Provide the (x, y) coordinate of the cell's center where the given text is located.  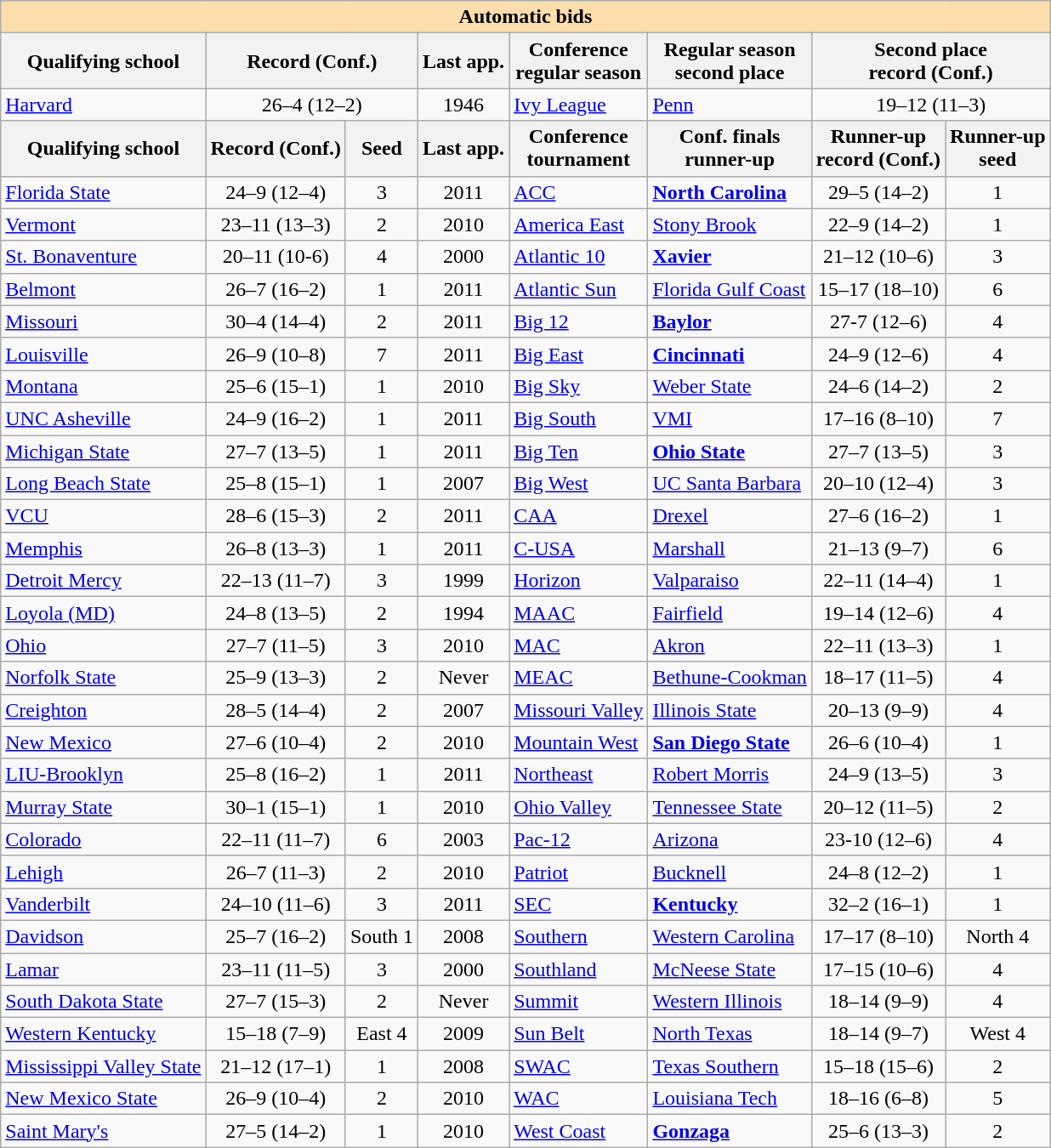
22–11 (11–7) (276, 839)
22–11 (14–4) (878, 581)
Penn (730, 105)
Western Kentucky (104, 1034)
26–7 (16–2) (276, 289)
Southern (578, 936)
Saint Mary's (104, 1131)
West 4 (998, 1034)
Norfolk State (104, 678)
Drexel (730, 516)
Bethune-Cookman (730, 678)
5 (998, 1099)
20–11 (10-6) (276, 257)
Robert Morris (730, 775)
Memphis (104, 548)
Vanderbilt (104, 904)
Loyola (MD) (104, 613)
Lamar (104, 969)
26–6 (10–4) (878, 742)
29–5 (14–2) (878, 192)
Arizona (730, 839)
MAAC (578, 613)
Detroit Mercy (104, 581)
UNC Asheville (104, 418)
Runner-upseed (998, 148)
Atlantic Sun (578, 289)
18–14 (9–7) (878, 1034)
27–7 (15–3) (276, 1002)
Sun Belt (578, 1034)
Conf. finalsrunner-up (730, 148)
24–9 (12–6) (878, 354)
Gonzaga (730, 1131)
Atlantic 10 (578, 257)
C-USA (578, 548)
15–18 (15–6) (878, 1066)
East 4 (381, 1034)
18–17 (11–5) (878, 678)
23–11 (11–5) (276, 969)
24–9 (13–5) (878, 775)
SEC (578, 904)
24–9 (12–4) (276, 192)
VMI (730, 418)
Long Beach State (104, 484)
Illinois State (730, 710)
Southland (578, 969)
23-10 (12–6) (878, 839)
Ohio State (730, 452)
CAA (578, 516)
27–5 (14–2) (276, 1131)
22–11 (13–3) (878, 645)
28–6 (15–3) (276, 516)
Big East (578, 354)
Belmont (104, 289)
26–9 (10–8) (276, 354)
27-7 (12–6) (878, 321)
24–9 (16–2) (276, 418)
ACC (578, 192)
North Texas (730, 1034)
18–14 (9–9) (878, 1002)
Xavier (730, 257)
Louisiana Tech (730, 1099)
MAC (578, 645)
Runner-uprecord (Conf.) (878, 148)
Colorado (104, 839)
18–16 (6–8) (878, 1099)
26–8 (13–3) (276, 548)
South 1 (381, 936)
19–12 (11–3) (930, 105)
Seed (381, 148)
Bucknell (730, 872)
Conferencetournament (578, 148)
San Diego State (730, 742)
Creighton (104, 710)
Vermont (104, 224)
Western Carolina (730, 936)
Big South (578, 418)
17–15 (10–6) (878, 969)
20–10 (12–4) (878, 484)
1994 (464, 613)
WAC (578, 1099)
MEAC (578, 678)
Cincinnati (730, 354)
25–7 (16–2) (276, 936)
VCU (104, 516)
24–6 (14–2) (878, 386)
Big Ten (578, 452)
Baylor (730, 321)
22–9 (14–2) (878, 224)
Valparaiso (730, 581)
UC Santa Barbara (730, 484)
Harvard (104, 105)
Western Illinois (730, 1002)
25–8 (16–2) (276, 775)
Summit (578, 1002)
27–6 (10–4) (276, 742)
South Dakota State (104, 1002)
Weber State (730, 386)
21–12 (17–1) (276, 1066)
Missouri Valley (578, 710)
McNeese State (730, 969)
Ohio (104, 645)
Kentucky (730, 904)
27–6 (16–2) (878, 516)
SWAC (578, 1066)
25–6 (15–1) (276, 386)
Second placerecord (Conf.) (930, 61)
America East (578, 224)
Marshall (730, 548)
Automatic bids (525, 17)
Conferenceregular season (578, 61)
Lehigh (104, 872)
26–4 (12–2) (311, 105)
LIU-Brooklyn (104, 775)
2003 (464, 839)
Mountain West (578, 742)
West Coast (578, 1131)
15–17 (18–10) (878, 289)
1999 (464, 581)
24–10 (11–6) (276, 904)
Stony Brook (730, 224)
32–2 (16–1) (878, 904)
20–12 (11–5) (878, 807)
Texas Southern (730, 1066)
Tennessee State (730, 807)
Pac-12 (578, 839)
North Carolina (730, 192)
2009 (464, 1034)
St. Bonaventure (104, 257)
Montana (104, 386)
21–12 (10–6) (878, 257)
30–1 (15–1) (276, 807)
25–8 (15–1) (276, 484)
New Mexico State (104, 1099)
Missouri (104, 321)
Michigan State (104, 452)
24–8 (12–2) (878, 872)
New Mexico (104, 742)
Big Sky (578, 386)
Akron (730, 645)
Big West (578, 484)
Horizon (578, 581)
1946 (464, 105)
17–16 (8–10) (878, 418)
Big 12 (578, 321)
Davidson (104, 936)
24–8 (13–5) (276, 613)
Ohio Valley (578, 807)
20–13 (9–9) (878, 710)
Florida Gulf Coast (730, 289)
Mississippi Valley State (104, 1066)
Northeast (578, 775)
23–11 (13–3) (276, 224)
25–9 (13–3) (276, 678)
25–6 (13–3) (878, 1131)
21–13 (9–7) (878, 548)
Regular seasonsecond place (730, 61)
15–18 (7–9) (276, 1034)
30–4 (14–4) (276, 321)
Louisville (104, 354)
Murray State (104, 807)
27–7 (11–5) (276, 645)
Patriot (578, 872)
19–14 (12–6) (878, 613)
26–9 (10–4) (276, 1099)
North 4 (998, 936)
Fairfield (730, 613)
Florida State (104, 192)
26–7 (11–3) (276, 872)
22–13 (11–7) (276, 581)
17–17 (8–10) (878, 936)
Ivy League (578, 105)
28–5 (14–4) (276, 710)
